Determine the [X, Y] coordinate at the center of the cell enclosing the given text.  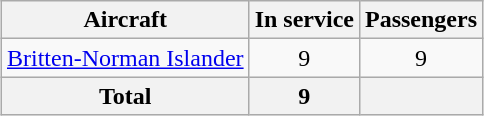
Britten-Norman Islander [125, 58]
Passengers [420, 20]
In service [304, 20]
Aircraft [125, 20]
Total [125, 96]
